Identify which cell holds the provided text, then report its (X, Y) central coordinate. 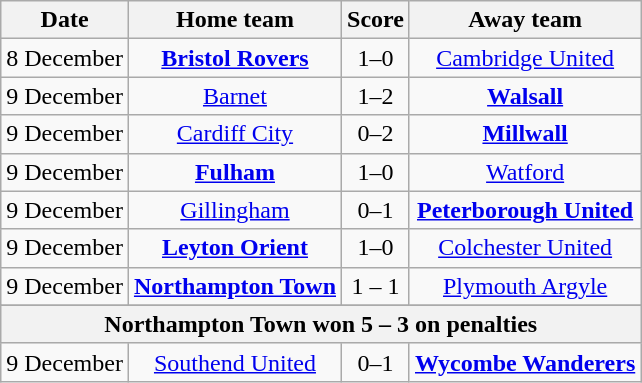
Score (376, 20)
Walsall (524, 96)
1–2 (376, 96)
Plymouth Argyle (524, 286)
Northampton Town won 5 – 3 on penalties (321, 324)
Date (65, 20)
Barnet (234, 96)
Colchester United (524, 248)
Cardiff City (234, 134)
Southend United (234, 362)
Bristol Rovers (234, 58)
1 – 1 (376, 286)
Northampton Town (234, 286)
Wycombe Wanderers (524, 362)
Cambridge United (524, 58)
Watford (524, 172)
8 December (65, 58)
Fulham (234, 172)
Millwall (524, 134)
Peterborough United (524, 210)
Gillingham (234, 210)
Home team (234, 20)
Away team (524, 20)
Leyton Orient (234, 248)
0–2 (376, 134)
